Search for the cell housing the specified text and yield its (x, y) center coordinate. 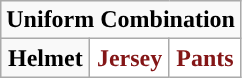
Pants (204, 58)
Uniform Combination (121, 20)
Jersey (130, 58)
Helmet (46, 58)
